For the text-containing cell, return its midpoint in (x, y) coordinate format. 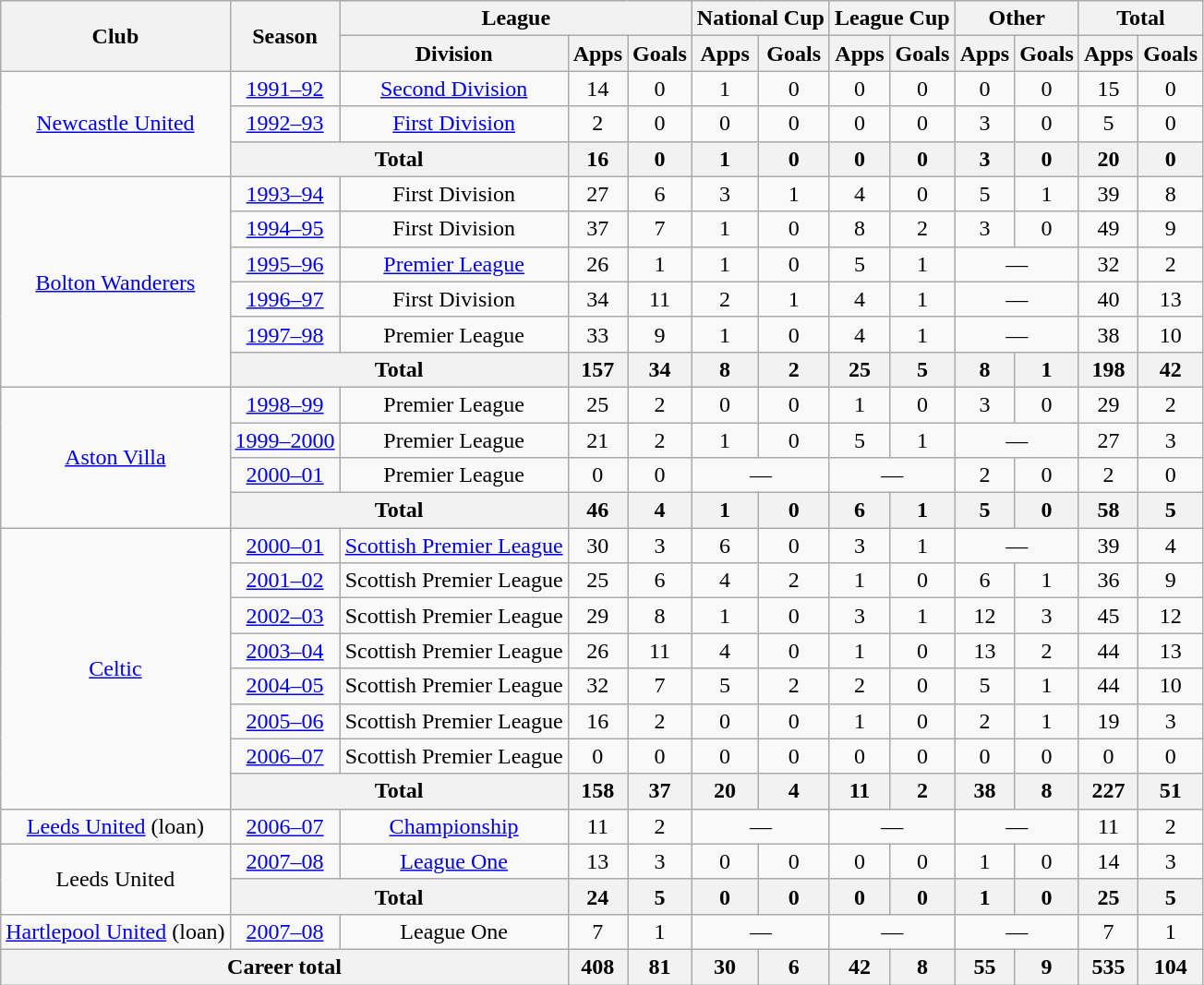
1992–93 (284, 124)
46 (597, 511)
1993–94 (284, 194)
Division (454, 54)
19 (1108, 721)
2004–05 (284, 686)
Bolton Wanderers (115, 282)
1995–96 (284, 264)
40 (1108, 299)
Celtic (115, 668)
Club (115, 36)
Newcastle United (115, 124)
81 (660, 967)
Hartlepool United (loan) (115, 931)
157 (597, 369)
158 (597, 791)
2005–06 (284, 721)
Leeds United (115, 879)
2003–04 (284, 651)
24 (597, 896)
104 (1171, 967)
227 (1108, 791)
Aston Villa (115, 457)
League Cup (892, 18)
1991–92 (284, 89)
49 (1108, 229)
Leeds United (loan) (115, 826)
Other (1017, 18)
408 (597, 967)
198 (1108, 369)
League (515, 18)
15 (1108, 89)
Championship (454, 826)
45 (1108, 616)
Second Division (454, 89)
51 (1171, 791)
National Cup (761, 18)
36 (1108, 581)
1997–98 (284, 334)
535 (1108, 967)
55 (984, 967)
33 (597, 334)
2001–02 (284, 581)
1998–99 (284, 404)
Season (284, 36)
58 (1108, 511)
1999–2000 (284, 440)
1994–95 (284, 229)
1996–97 (284, 299)
21 (597, 440)
2002–03 (284, 616)
Career total (284, 967)
